Determine the [X, Y] coordinate at the center of the cell enclosing the given text.  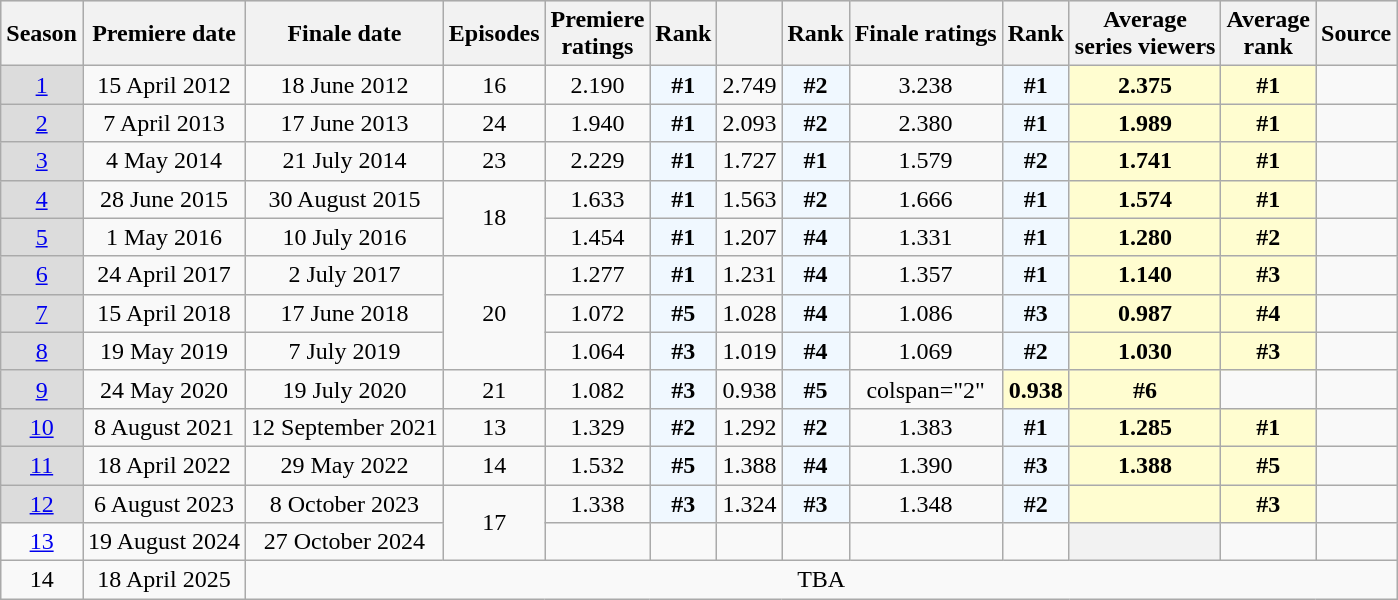
1.727 [750, 161]
Finale date [345, 34]
1.072 [598, 313]
15 April 2012 [164, 85]
24 April 2017 [164, 275]
1.579 [926, 161]
1.454 [598, 237]
15 April 2018 [164, 313]
Episodes [494, 34]
1.563 [750, 199]
7 April 2013 [164, 123]
1.285 [1145, 427]
4 May 2014 [164, 161]
4 [42, 199]
2 [42, 123]
10 July 2016 [345, 237]
1.064 [598, 351]
1.741 [1145, 161]
23 [494, 161]
6 [42, 275]
1.329 [598, 427]
2.093 [750, 123]
1.086 [926, 313]
1.030 [1145, 351]
1.069 [926, 351]
1.028 [750, 313]
1.292 [750, 427]
19 May 2019 [164, 351]
1.324 [750, 503]
TBA [822, 580]
1.019 [750, 351]
1 [42, 85]
2.229 [598, 161]
0.987 [1145, 313]
29 May 2022 [345, 465]
colspan="2" [926, 389]
2.380 [926, 123]
#6 [1145, 389]
6 August 2023 [164, 503]
1.082 [598, 389]
2.749 [750, 85]
2.190 [598, 85]
8 August 2021 [164, 427]
1.231 [750, 275]
1.331 [926, 237]
1.574 [1145, 199]
21 [494, 389]
Source [1356, 34]
1.207 [750, 237]
1.383 [926, 427]
1.338 [598, 503]
10 [42, 427]
24 May 2020 [164, 389]
18 April 2025 [164, 580]
3 [42, 161]
Averagerank [1268, 34]
5 [42, 237]
24 [494, 123]
16 [494, 85]
7 July 2019 [345, 351]
18 April 2022 [164, 465]
1 May 2016 [164, 237]
17 June 2013 [345, 123]
7 [42, 313]
1.348 [926, 503]
1.277 [598, 275]
1.940 [598, 123]
17 [494, 522]
12 [42, 503]
3.238 [926, 85]
1.633 [598, 199]
18 [494, 218]
20 [494, 313]
2 July 2017 [345, 275]
18 June 2012 [345, 85]
28 June 2015 [164, 199]
1.989 [1145, 123]
Premiere date [164, 34]
Finale ratings [926, 34]
19 August 2024 [164, 542]
19 July 2020 [345, 389]
8 October 2023 [345, 503]
1.666 [926, 199]
2.375 [1145, 85]
1.357 [926, 275]
1.140 [1145, 275]
1.280 [1145, 237]
Premiereratings [598, 34]
21 July 2014 [345, 161]
12 September 2021 [345, 427]
1.532 [598, 465]
Season [42, 34]
1.390 [926, 465]
11 [42, 465]
9 [42, 389]
Averageseries viewers [1145, 34]
17 June 2018 [345, 313]
30 August 2015 [345, 199]
27 October 2024 [345, 542]
8 [42, 351]
